Provide the [x, y] coordinate of the cell's center where the given text is located.  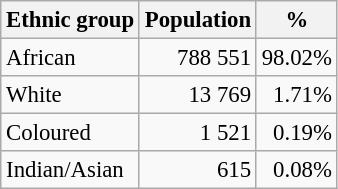
1.71% [296, 95]
% [296, 20]
615 [198, 170]
White [70, 95]
1 521 [198, 133]
13 769 [198, 95]
African [70, 58]
98.02% [296, 58]
Ethnic group [70, 20]
Indian/Asian [70, 170]
Population [198, 20]
788 551 [198, 58]
Coloured [70, 133]
0.19% [296, 133]
0.08% [296, 170]
